From the cell containing the given text, extract its center point as [x, y] coordinate. 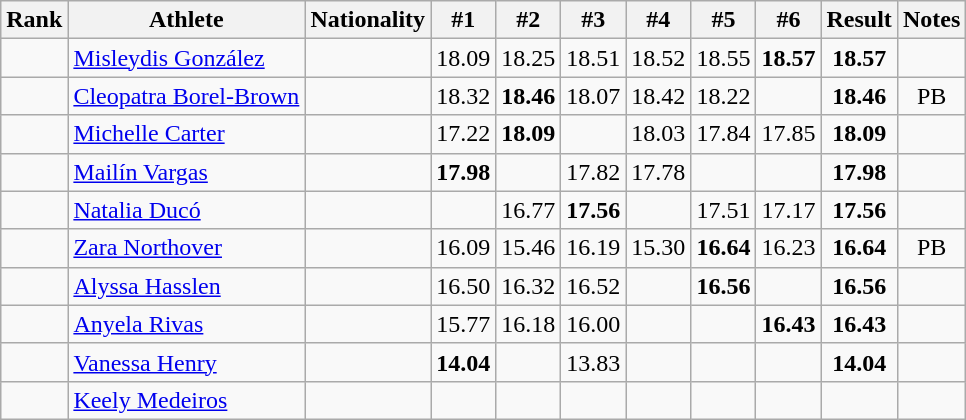
Natalia Ducó [186, 210]
16.19 [594, 248]
15.30 [658, 248]
17.82 [594, 172]
#6 [788, 20]
17.78 [658, 172]
Michelle Carter [186, 134]
Cleopatra Borel-Brown [186, 96]
18.55 [724, 58]
#5 [724, 20]
16.32 [528, 286]
Alyssa Hasslen [186, 286]
16.18 [528, 324]
16.09 [464, 248]
Nationality [368, 20]
18.22 [724, 96]
#2 [528, 20]
16.00 [594, 324]
17.51 [724, 210]
17.84 [724, 134]
18.52 [658, 58]
#3 [594, 20]
Notes [931, 20]
16.52 [594, 286]
Anyela Rivas [186, 324]
17.22 [464, 134]
18.07 [594, 96]
#4 [658, 20]
Athlete [186, 20]
Result [859, 20]
18.32 [464, 96]
16.23 [788, 248]
#1 [464, 20]
Zara Northover [186, 248]
15.46 [528, 248]
Vanessa Henry [186, 362]
Keely Medeiros [186, 400]
15.77 [464, 324]
18.42 [658, 96]
17.17 [788, 210]
16.77 [528, 210]
18.51 [594, 58]
Mailín Vargas [186, 172]
13.83 [594, 362]
18.25 [528, 58]
18.03 [658, 134]
17.85 [788, 134]
Rank [34, 20]
Misleydis González [186, 58]
16.50 [464, 286]
